Scan for the cell matching the given text and deliver its (x, y) coordinate at center. 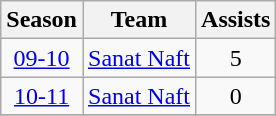
Team (138, 20)
5 (236, 58)
Assists (236, 20)
Season (42, 20)
09-10 (42, 58)
0 (236, 96)
10-11 (42, 96)
